Identify which cell holds the provided text, then report its (x, y) central coordinate. 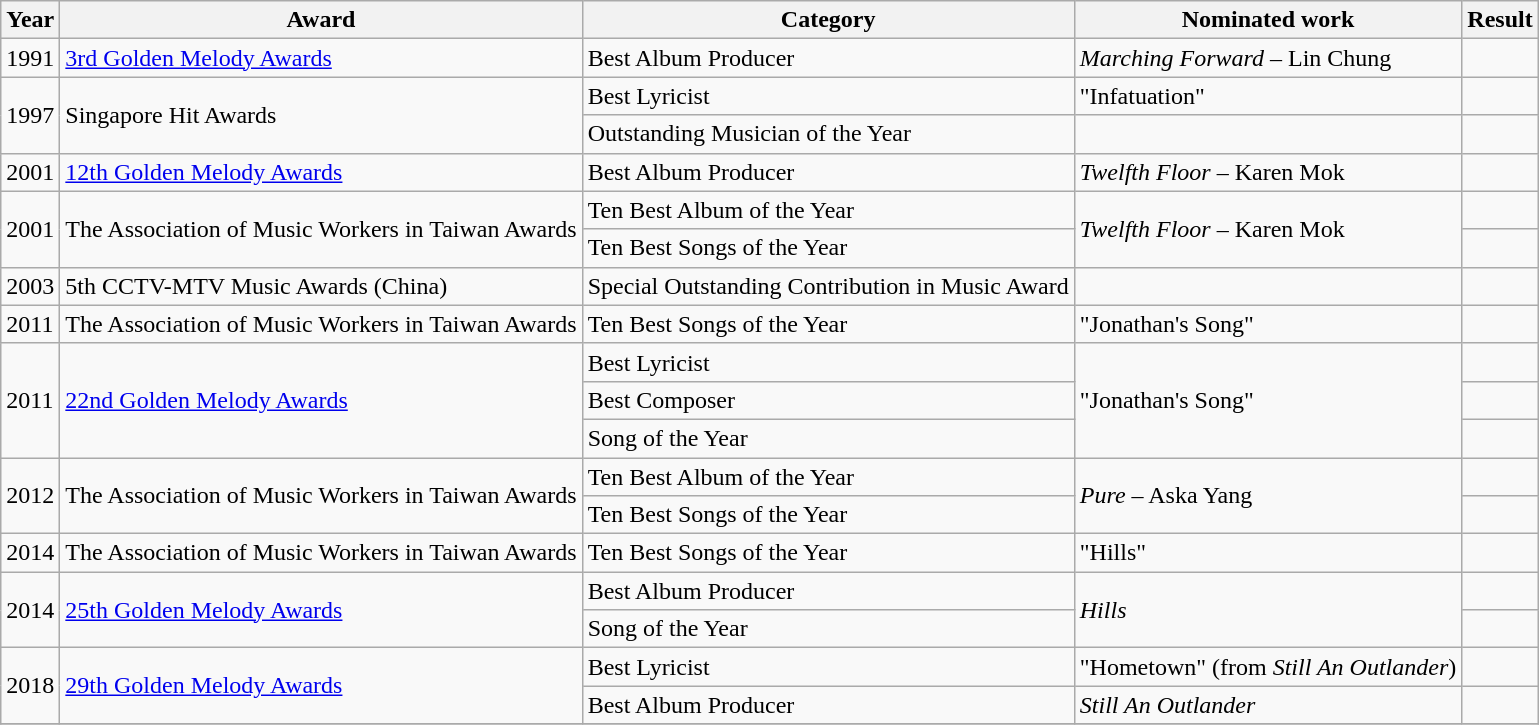
2003 (30, 286)
2012 (30, 496)
Best Composer (828, 400)
Singapore Hit Awards (321, 115)
Outstanding Musician of the Year (828, 134)
5th CCTV-MTV Music Awards (China) (321, 286)
Special Outstanding Contribution in Music Award (828, 286)
29th Golden Melody Awards (321, 686)
"Hills" (1268, 553)
"Infatuation" (1268, 96)
Hills (1268, 610)
1997 (30, 115)
Category (828, 20)
Pure – Aska Yang (1268, 496)
3rd Golden Melody Awards (321, 58)
2018 (30, 686)
Award (321, 20)
22nd Golden Melody Awards (321, 400)
Nominated work (1268, 20)
Result (1500, 20)
Marching Forward – Lin Chung (1268, 58)
"Hometown" (from Still An Outlander) (1268, 667)
Still An Outlander (1268, 705)
25th Golden Melody Awards (321, 610)
1991 (30, 58)
Year (30, 20)
12th Golden Melody Awards (321, 172)
